Locate the cell with the specified text and output its [X, Y] center coordinate. 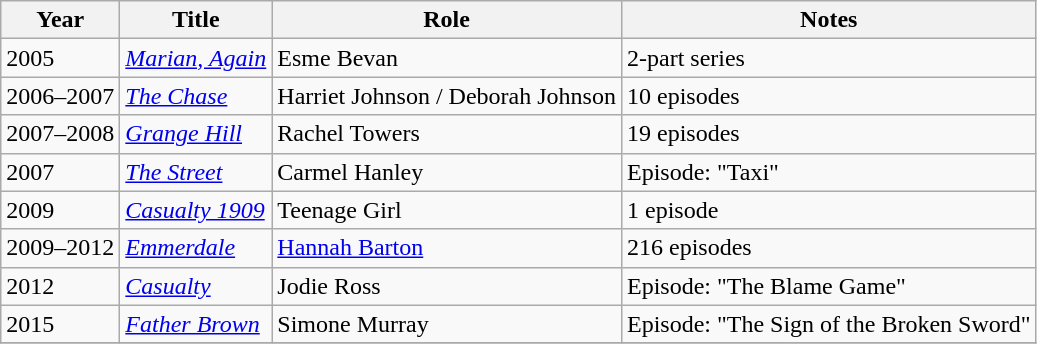
2009 [60, 210]
Marian, Again [196, 58]
Episode: "Taxi" [828, 172]
The Street [196, 172]
Emmerdale [196, 248]
Grange Hill [196, 134]
Simone Murray [447, 324]
10 episodes [828, 96]
2009–2012 [60, 248]
2012 [60, 286]
Hannah Barton [447, 248]
2-part series [828, 58]
Title [196, 20]
2007–2008 [60, 134]
Episode: "The Sign of the Broken Sword" [828, 324]
1 episode [828, 210]
Carmel Hanley [447, 172]
Role [447, 20]
2006–2007 [60, 96]
Notes [828, 20]
The Chase [196, 96]
Teenage Girl [447, 210]
Father Brown [196, 324]
19 episodes [828, 134]
Esme Bevan [447, 58]
Casualty [196, 286]
2005 [60, 58]
Year [60, 20]
Jodie Ross [447, 286]
216 episodes [828, 248]
Episode: "The Blame Game" [828, 286]
Casualty 1909 [196, 210]
Rachel Towers [447, 134]
2015 [60, 324]
Harriet Johnson / Deborah Johnson [447, 96]
2007 [60, 172]
